Return the (X, Y) coordinate for the center point of the cell that contains the specified text.  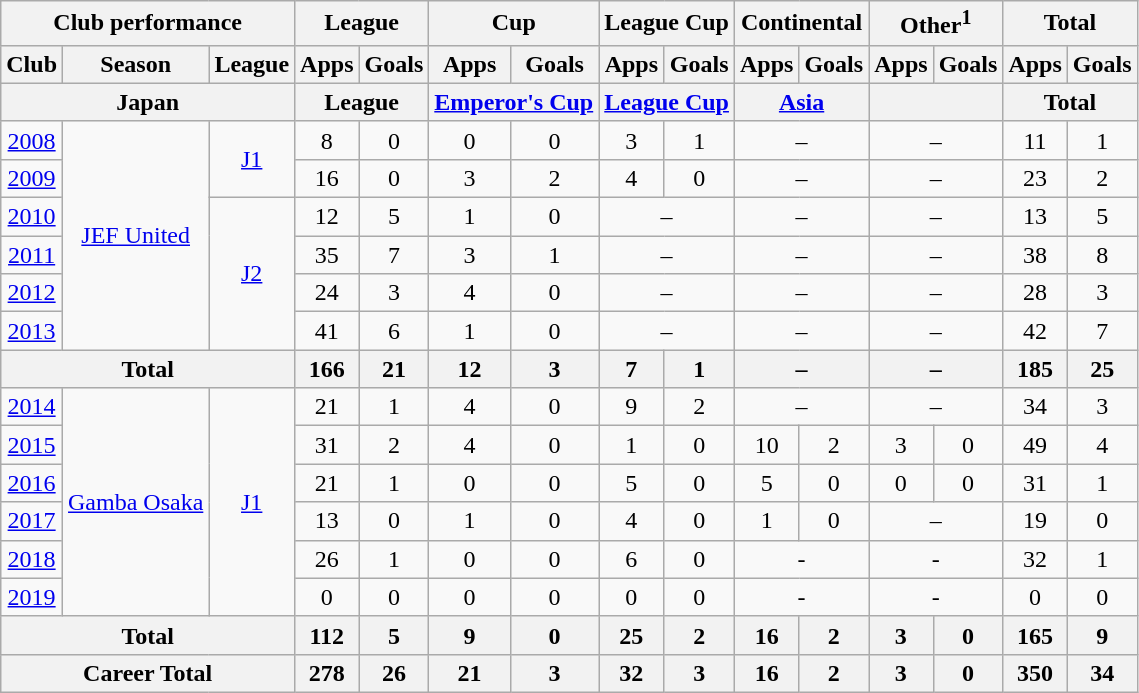
24 (327, 293)
2014 (32, 407)
42 (1035, 331)
23 (1035, 178)
Asia (801, 102)
2013 (32, 331)
J2 (252, 274)
2008 (32, 140)
2012 (32, 293)
41 (327, 331)
2019 (32, 597)
2009 (32, 178)
Club (32, 64)
28 (1035, 293)
38 (1035, 255)
2017 (32, 521)
112 (327, 635)
350 (1035, 673)
2011 (32, 255)
JEF United (136, 235)
Career Total (148, 673)
Emperor's Cup (514, 102)
Japan (148, 102)
Gamba Osaka (136, 502)
Other1 (936, 24)
Cup (514, 24)
2018 (32, 559)
165 (1035, 635)
49 (1035, 445)
185 (1035, 369)
19 (1035, 521)
2015 (32, 445)
166 (327, 369)
10 (766, 445)
35 (327, 255)
Club performance (148, 24)
2016 (32, 483)
2010 (32, 217)
Continental (801, 24)
11 (1035, 140)
Season (136, 64)
278 (327, 673)
